From the cell containing the given text, extract its center point as [x, y] coordinate. 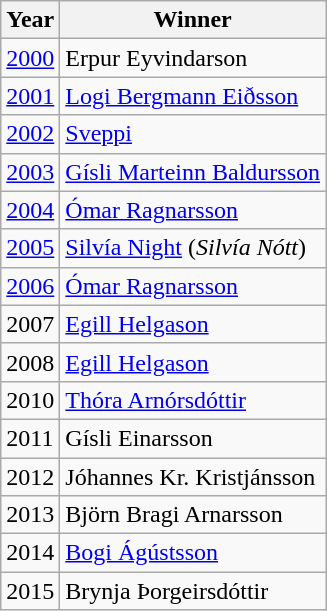
Björn Bragi Arnarsson [193, 515]
2006 [30, 286]
2002 [30, 134]
2001 [30, 96]
2003 [30, 172]
2013 [30, 515]
Gísli Marteinn Baldursson [193, 172]
2010 [30, 400]
Brynja Þorgeirsdóttir [193, 591]
2014 [30, 553]
2005 [30, 248]
Jóhannes Kr. Kristjánsson [193, 477]
Logi Bergmann Eiðsson [193, 96]
2000 [30, 58]
2015 [30, 591]
2004 [30, 210]
2012 [30, 477]
Bogi Ágústsson [193, 553]
Thóra Arnórsdóttir [193, 400]
Year [30, 20]
Sveppi [193, 134]
Erpur Eyvindarson [193, 58]
Silvía Night (Silvía Nótt) [193, 248]
2007 [30, 324]
Gísli Einarsson [193, 438]
Winner [193, 20]
2011 [30, 438]
2008 [30, 362]
